Provide the [x, y] coordinate of the cell's center where the given text is located.  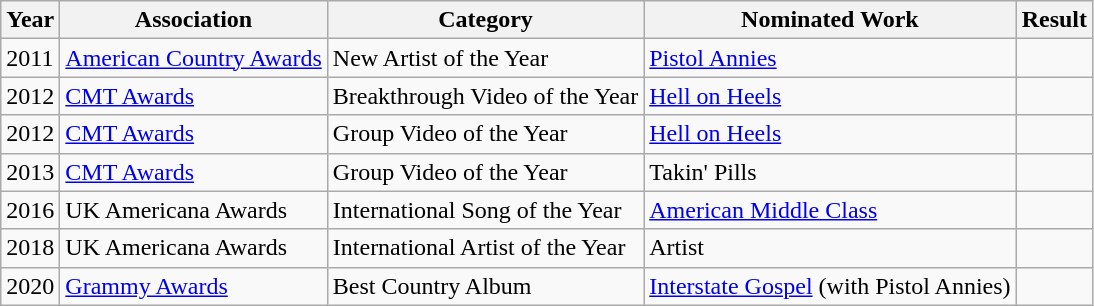
2018 [30, 248]
Nominated Work [830, 20]
Category [485, 20]
International Artist of the Year [485, 248]
2020 [30, 286]
2013 [30, 172]
Result [1054, 20]
Grammy Awards [194, 286]
Takin' Pills [830, 172]
Breakthrough Video of the Year [485, 96]
Association [194, 20]
Artist [830, 248]
Best Country Album [485, 286]
Interstate Gospel (with Pistol Annies) [830, 286]
American Middle Class [830, 210]
New Artist of the Year [485, 58]
Year [30, 20]
2011 [30, 58]
Pistol Annies [830, 58]
International Song of the Year [485, 210]
American Country Awards [194, 58]
2016 [30, 210]
